Return [X, Y] of the center of cell containing provided text 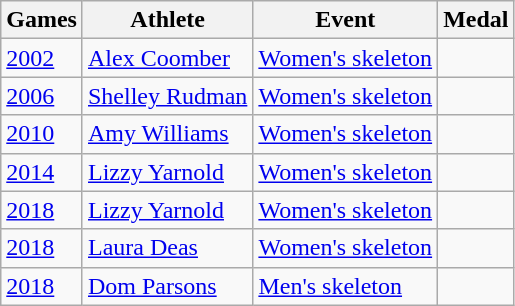
2014 [42, 172]
Athlete [167, 20]
Games [42, 20]
2006 [42, 96]
Laura Deas [167, 248]
Alex Coomber [167, 58]
Event [346, 20]
Shelley Rudman [167, 96]
Medal [476, 20]
2010 [42, 134]
Dom Parsons [167, 286]
Amy Williams [167, 134]
Men's skeleton [346, 286]
2002 [42, 58]
